Identify which cell holds the provided text, then report its [X, Y] central coordinate. 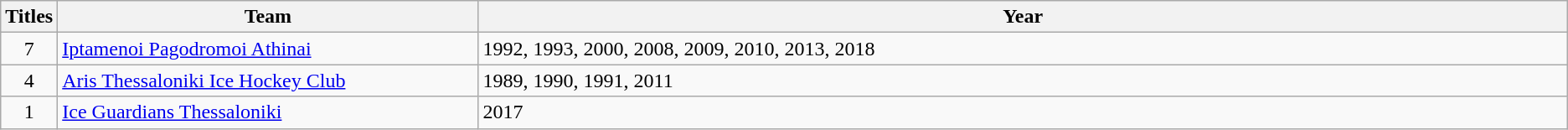
7 [29, 49]
Team [268, 17]
Titles [29, 17]
Ice Guardians Thessaloniki [268, 112]
Aris Thessaloniki Ice Hockey Club [268, 81]
Year [1023, 17]
2017 [1023, 112]
Iptamenoi Pagodromoi Athinai [268, 49]
4 [29, 81]
1 [29, 112]
1989, 1990, 1991, 2011 [1023, 81]
1992, 1993, 2000, 2008, 2009, 2010, 2013, 2018 [1023, 49]
